Output the (x, y) coordinate of the center of the cell containing the given text.  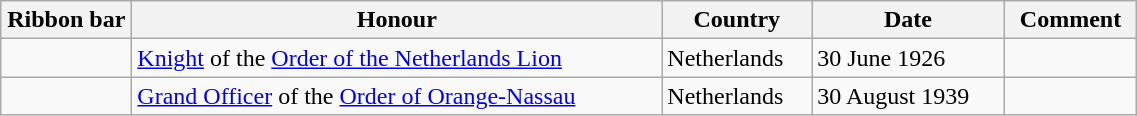
Honour (397, 20)
Ribbon bar (66, 20)
Date (908, 20)
30 August 1939 (908, 96)
Comment (1070, 20)
Knight of the Order of the Netherlands Lion (397, 58)
30 June 1926 (908, 58)
Country (737, 20)
Grand Officer of the Order of Orange-Nassau (397, 96)
